For the text-containing cell, return its midpoint in (x, y) coordinate format. 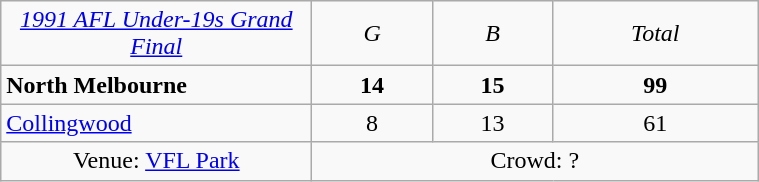
Venue: VFL Park (156, 161)
99 (656, 85)
B (492, 34)
Total (656, 34)
13 (492, 123)
15 (492, 85)
8 (372, 123)
Crowd: ? (535, 161)
1991 AFL Under-19s Grand Final (156, 34)
14 (372, 85)
61 (656, 123)
G (372, 34)
Collingwood (156, 123)
North Melbourne (156, 85)
